Detect which cell encompasses the target text, then output its (x, y) center coordinate. 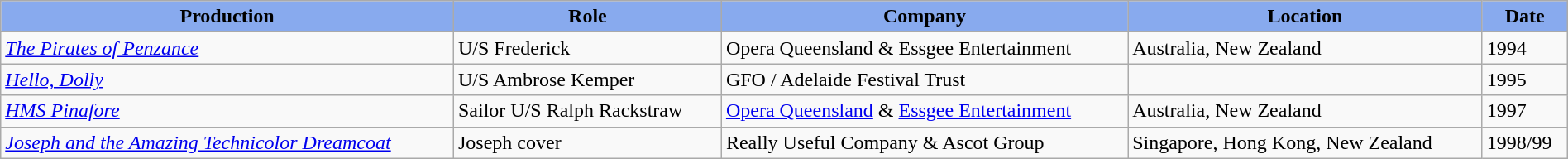
Sailor U/S Ralph Rackstraw (587, 111)
GFO / Adelaide Festival Trust (925, 79)
Role (587, 17)
1995 (1525, 79)
HMS Pinafore (227, 111)
1997 (1525, 111)
U/S Frederick (587, 48)
Date (1525, 17)
Joseph and the Amazing Technicolor Dreamcoat (227, 142)
Singapore, Hong Kong, New Zealand (1305, 142)
1998/99 (1525, 142)
Really Useful Company & Ascot Group (925, 142)
The Pirates of Penzance (227, 48)
Location (1305, 17)
Joseph cover (587, 142)
1994 (1525, 48)
Production (227, 17)
Hello, Dolly (227, 79)
U/S Ambrose Kemper (587, 79)
Company (925, 17)
